Capture the cell that displays the provided text and extract its [x, y] central coordinate. 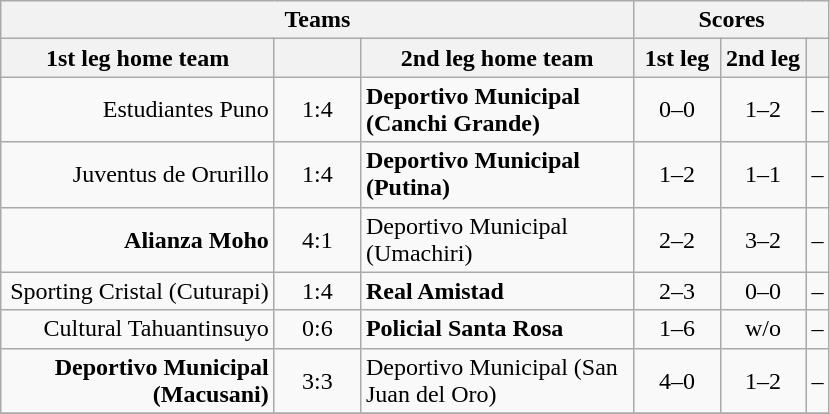
2–3 [677, 291]
3–2 [763, 240]
Deportivo Municipal (Canchi Grande) [497, 110]
1–1 [763, 174]
Deportivo Municipal (Putina) [497, 174]
1st leg home team [138, 58]
Deportivo Municipal (San Juan del Oro) [497, 380]
Policial Santa Rosa [497, 329]
2nd leg [763, 58]
Deportivo Municipal (Macusani) [138, 380]
3:3 [317, 380]
4:1 [317, 240]
2nd leg home team [497, 58]
0:6 [317, 329]
w/o [763, 329]
1–6 [677, 329]
Estudiantes Puno [138, 110]
2–2 [677, 240]
Teams [318, 20]
1st leg [677, 58]
Real Amistad [497, 291]
Juventus de Orurillo [138, 174]
Deportivo Municipal (Umachiri) [497, 240]
4–0 [677, 380]
Scores [732, 20]
Sporting Cristal (Cuturapi) [138, 291]
Alianza Moho [138, 240]
Cultural Tahuantinsuyo [138, 329]
